Provide the [x, y] coordinate of the cell's center where the given text is located.  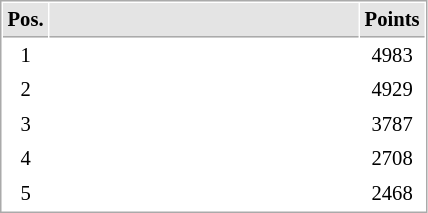
3 [26, 124]
2468 [392, 194]
4 [26, 158]
4983 [392, 56]
2708 [392, 158]
2 [26, 90]
1 [26, 56]
5 [26, 194]
3787 [392, 124]
Points [392, 20]
4929 [392, 90]
Pos. [26, 20]
